Determine the (X, Y) coordinate at the center of the cell enclosing the given text.  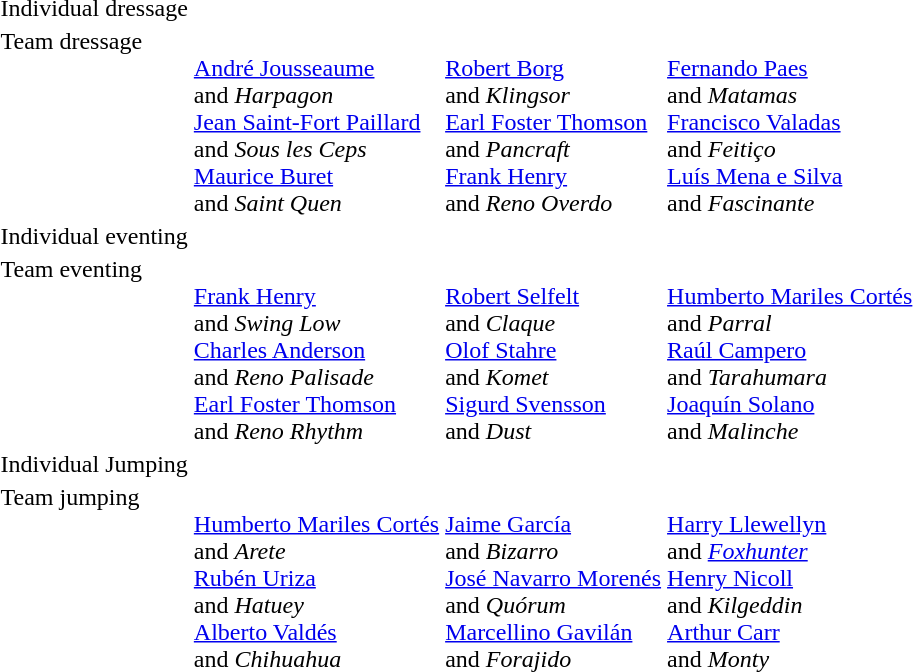
Robert Borg and Klingsor Earl Foster Thomson and Pancraft Frank Henry and Reno Overdo (554, 122)
Robert Selfelt and Claque Olof Stahre and Komet Sigurd Svensson and Dust (554, 350)
Frank Henry and Swing Low Charles Anderson and Reno Palisade Earl Foster Thomson and Reno Rhythm (316, 350)
André Jousseaume and Harpagon Jean Saint-Fort Paillard and Sous les Ceps Maurice Buret and Saint Quen (316, 122)
